Detect which cell encompasses the target text, then output its (X, Y) center coordinate. 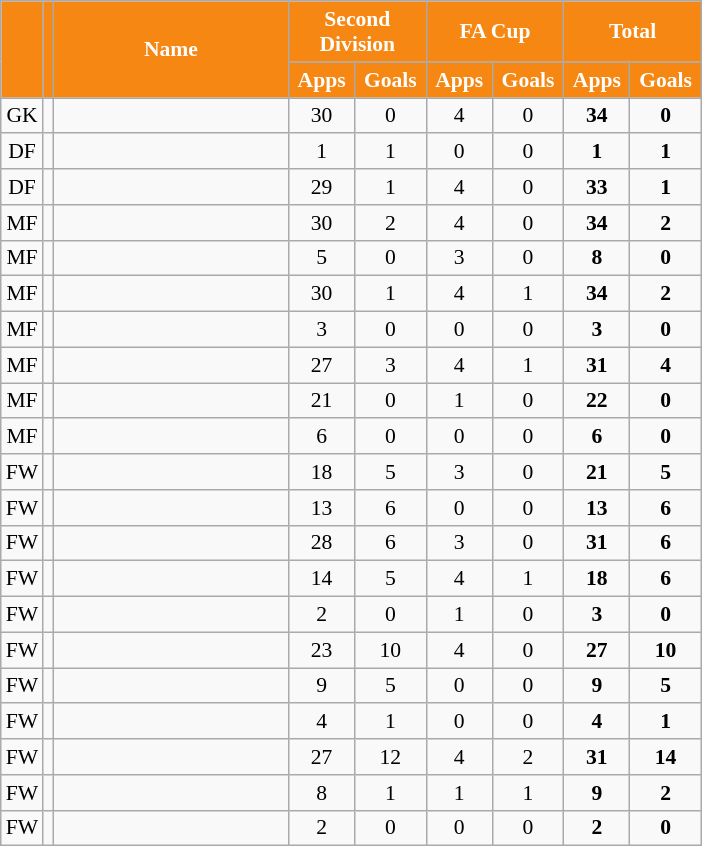
29 (322, 187)
12 (391, 757)
Name (170, 50)
Total (633, 32)
33 (597, 187)
GK (22, 116)
Second Division (358, 32)
28 (322, 543)
22 (597, 401)
FA Cup (495, 32)
23 (322, 650)
